Return [X, Y] of the center of cell containing provided text 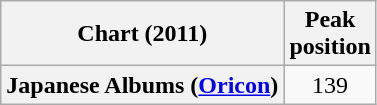
139 [330, 85]
Peak position [330, 34]
Japanese Albums (Oricon) [142, 85]
Chart (2011) [142, 34]
